Return the [X, Y] coordinate for the center point of the cell that contains the specified text.  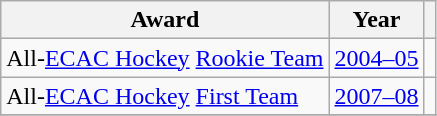
2004–05 [376, 58]
Year [376, 20]
All-ECAC Hockey Rookie Team [165, 58]
All-ECAC Hockey First Team [165, 96]
2007–08 [376, 96]
Award [165, 20]
